Capture the cell that displays the provided text and extract its [X, Y] central coordinate. 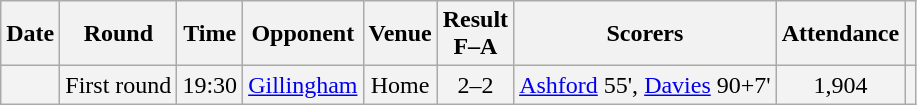
ResultF–A [475, 34]
Time [210, 34]
Ashford 55', Davies 90+7' [646, 85]
Opponent [303, 34]
Venue [400, 34]
19:30 [210, 85]
Scorers [646, 34]
1,904 [840, 85]
Date [30, 34]
Round [118, 34]
2–2 [475, 85]
Attendance [840, 34]
Gillingham [303, 85]
Home [400, 85]
First round [118, 85]
